Extract the (X, Y) coordinate from the center of the cell holding the provided text.  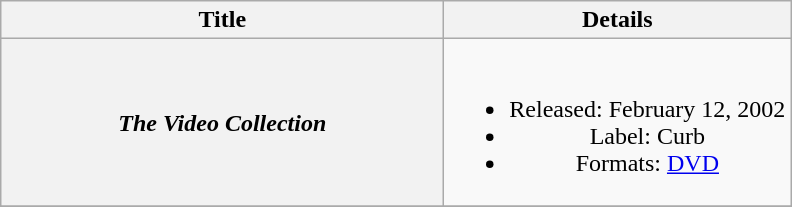
Details (618, 20)
The Video Collection (222, 122)
Released: February 12, 2002Label: CurbFormats: DVD (618, 122)
Title (222, 20)
